Capture the cell that displays the provided text and extract its (X, Y) central coordinate. 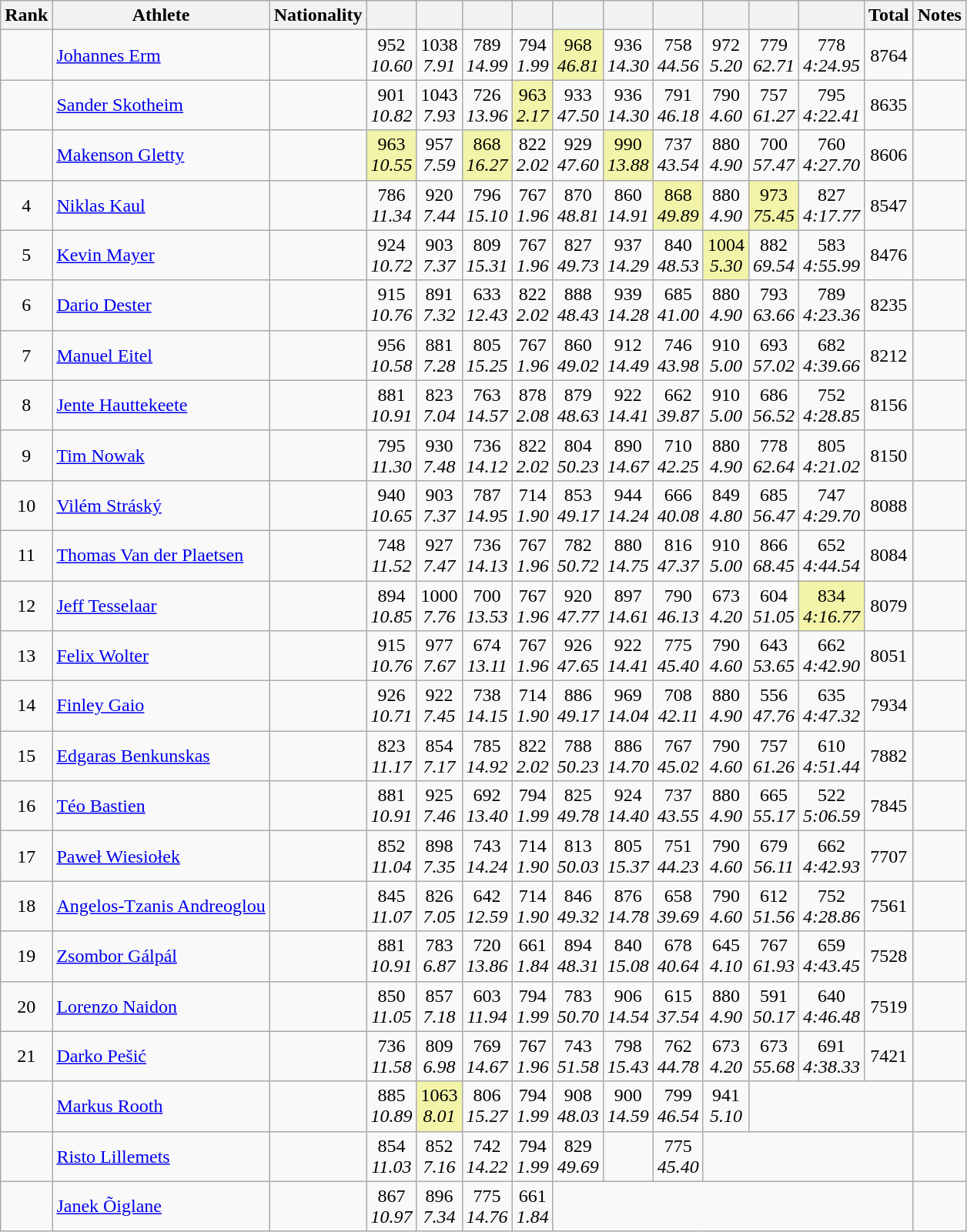
Markus Rooth (161, 1107)
5 (26, 255)
Athlete (161, 15)
Edgaras Benkunskas (161, 756)
91214.49 (628, 356)
Tim Nowak (161, 456)
96846.81 (577, 55)
55647.76 (773, 706)
6454.10 (725, 956)
Janek Õiglane (161, 1207)
84048.53 (678, 255)
77962.71 (773, 55)
86049.02 (577, 356)
Niklas Kaul (161, 205)
78914.99 (487, 55)
79146.18 (678, 105)
87614.78 (628, 906)
10045.30 (725, 255)
90614.54 (628, 1007)
13 (26, 656)
86014.91 (628, 205)
8156 (889, 405)
67956.11 (773, 856)
81350.03 (577, 856)
Thomas Van der Plaetsen (161, 556)
Vilém Stráský (161, 505)
6104:51.44 (831, 756)
19 (26, 956)
90848.03 (577, 1107)
92947.60 (577, 155)
Nationality (318, 15)
94414.24 (628, 505)
88269.54 (773, 255)
74643.98 (678, 356)
8635 (889, 105)
Finley Gaio (161, 706)
80450.23 (577, 456)
8547.17 (439, 756)
92047.77 (577, 605)
Manuel Eitel (161, 356)
76314.57 (487, 405)
6624:42.90 (831, 656)
88649.17 (577, 706)
7954:22.41 (831, 105)
97375.45 (773, 205)
Jente Hauttekeete (161, 405)
18 (26, 906)
6624:42.93 (831, 856)
5225:06.59 (831, 806)
64212.59 (487, 906)
61537.54 (678, 1007)
8235 (889, 305)
8817.28 (439, 356)
8084 (889, 556)
79363.66 (773, 305)
10007.76 (439, 605)
7894:23.36 (831, 305)
74351.58 (577, 1056)
Angelos-Tzanis Andreoglou (161, 906)
5834:55.99 (831, 255)
Jeff Tesselaar (161, 605)
78850.23 (577, 756)
10387.91 (439, 55)
74314.24 (487, 856)
7421 (889, 1056)
7707 (889, 856)
73743.55 (678, 806)
Felix Wolter (161, 656)
60311.94 (487, 1007)
7604:27.70 (831, 155)
60451.05 (773, 605)
7524:28.85 (831, 405)
84511.07 (391, 906)
Johannes Erm (161, 55)
8344:16.77 (831, 605)
8079 (889, 605)
7561 (889, 906)
8606 (889, 155)
85411.03 (391, 1156)
8987.35 (439, 856)
79946.54 (678, 1107)
7845 (889, 806)
69213.40 (487, 806)
Sander Skotheim (161, 105)
73814.15 (487, 706)
Lorenzo Naidon (161, 1007)
67840.64 (678, 956)
79046.13 (678, 605)
78714.95 (487, 505)
82749.73 (577, 255)
17 (26, 856)
6914:38.33 (831, 1056)
8476 (889, 255)
85349.17 (577, 505)
73611.58 (391, 1056)
7784:24.95 (831, 55)
9577.59 (439, 155)
8494.80 (725, 505)
79815.43 (628, 1056)
Makenson Gletty (161, 155)
75844.56 (678, 55)
80515.37 (628, 856)
68541.00 (678, 305)
63312.43 (487, 305)
82549.78 (577, 806)
89448.31 (577, 956)
9227.45 (439, 706)
6 (26, 305)
8051 (889, 656)
70057.47 (773, 155)
6354:47.32 (831, 706)
84649.32 (577, 906)
66555.17 (773, 806)
88014.75 (628, 556)
21 (26, 1056)
7934 (889, 706)
8577.18 (439, 1007)
70842.11 (678, 706)
10437.93 (439, 105)
69357.02 (773, 356)
61251.56 (773, 906)
89410.85 (391, 605)
78514.92 (487, 756)
20 (26, 1007)
87048.81 (577, 205)
Paweł Wiesiołek (161, 856)
7836.87 (439, 956)
76914.67 (487, 1056)
79511.30 (391, 456)
9207.44 (439, 205)
88848.43 (577, 305)
84015.08 (628, 956)
95610.58 (391, 356)
66239.87 (678, 405)
85211.04 (391, 856)
66640.08 (678, 505)
7 (26, 356)
8967.34 (439, 1207)
Téo Bastien (161, 806)
9632.17 (533, 105)
Darko Pešić (161, 1056)
16 (26, 806)
96310.55 (391, 155)
74811.52 (391, 556)
86668.45 (773, 556)
90110.82 (391, 105)
67413.11 (487, 656)
93914.28 (628, 305)
9415.10 (725, 1107)
70013.53 (487, 605)
72013.86 (487, 956)
78250.72 (577, 556)
15 (26, 756)
9257.46 (439, 806)
71042.25 (678, 456)
78611.34 (391, 205)
14 (26, 706)
8782.08 (533, 405)
94010.65 (391, 505)
85011.05 (391, 1007)
7882 (889, 756)
86710.97 (391, 1207)
9725.20 (725, 55)
67355.68 (773, 1056)
89014.67 (628, 456)
76745.02 (678, 756)
8274:17.77 (831, 205)
8 (26, 405)
82949.69 (577, 1156)
92610.71 (391, 706)
Dario Dester (161, 305)
10638.01 (439, 1107)
8150 (889, 456)
Notes (939, 15)
9307.48 (439, 456)
Total (889, 15)
82311.17 (391, 756)
7474:29.70 (831, 505)
7528 (889, 956)
Risto Lillemets (161, 1156)
90014.59 (628, 1107)
75144.23 (678, 856)
12 (26, 605)
8088 (889, 505)
73614.12 (487, 456)
95210.60 (391, 55)
65839.69 (678, 906)
80915.31 (487, 255)
76761.93 (773, 956)
80615.27 (487, 1107)
8547 (889, 205)
87948.63 (577, 405)
79615.10 (487, 205)
96914.04 (628, 706)
88510.89 (391, 1107)
77514.76 (487, 1207)
93714.29 (628, 255)
9777.67 (439, 656)
9277.47 (439, 556)
8237.04 (439, 405)
10 (26, 505)
81647.37 (678, 556)
68656.52 (773, 405)
8764 (889, 55)
8527.16 (439, 1156)
74214.22 (487, 1156)
Kevin Mayer (161, 255)
80515.25 (487, 356)
75761.26 (773, 756)
Zsombor Gálpál (161, 956)
8267.05 (439, 906)
7519 (889, 1007)
89714.61 (628, 605)
8054:21.02 (831, 456)
68556.47 (773, 505)
7524:28.86 (831, 906)
6524:44.54 (831, 556)
6404:46.48 (831, 1007)
78350.70 (577, 1007)
59150.17 (773, 1007)
4 (26, 205)
Rank (26, 15)
9 (26, 456)
11 (26, 556)
92414.40 (628, 806)
88614.70 (628, 756)
76244.78 (678, 1056)
6594:43.45 (831, 956)
73743.54 (678, 155)
77862.64 (773, 456)
75761.27 (773, 105)
86816.27 (487, 155)
72613.96 (487, 105)
73614.13 (487, 556)
92647.65 (577, 656)
8212 (889, 356)
8096.98 (439, 1056)
92410.72 (391, 255)
6824:39.66 (831, 356)
93347.50 (577, 105)
86849.89 (678, 205)
64353.65 (773, 656)
8917.32 (439, 305)
99013.88 (628, 155)
